Output the (x, y) coordinate of the center of the cell containing the given text.  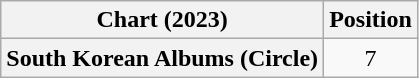
South Korean Albums (Circle) (162, 58)
7 (371, 58)
Position (371, 20)
Chart (2023) (162, 20)
